From the cell containing the given text, extract its center point as [x, y] coordinate. 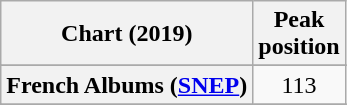
Peakposition [299, 34]
Chart (2019) [127, 34]
113 [299, 85]
French Albums (SNEP) [127, 85]
